From the cell containing the given text, extract its center point as (X, Y) coordinate. 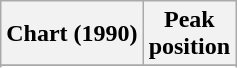
Chart (1990) (72, 34)
Peakposition (189, 34)
